From the cell containing the given text, extract its center point as (X, Y) coordinate. 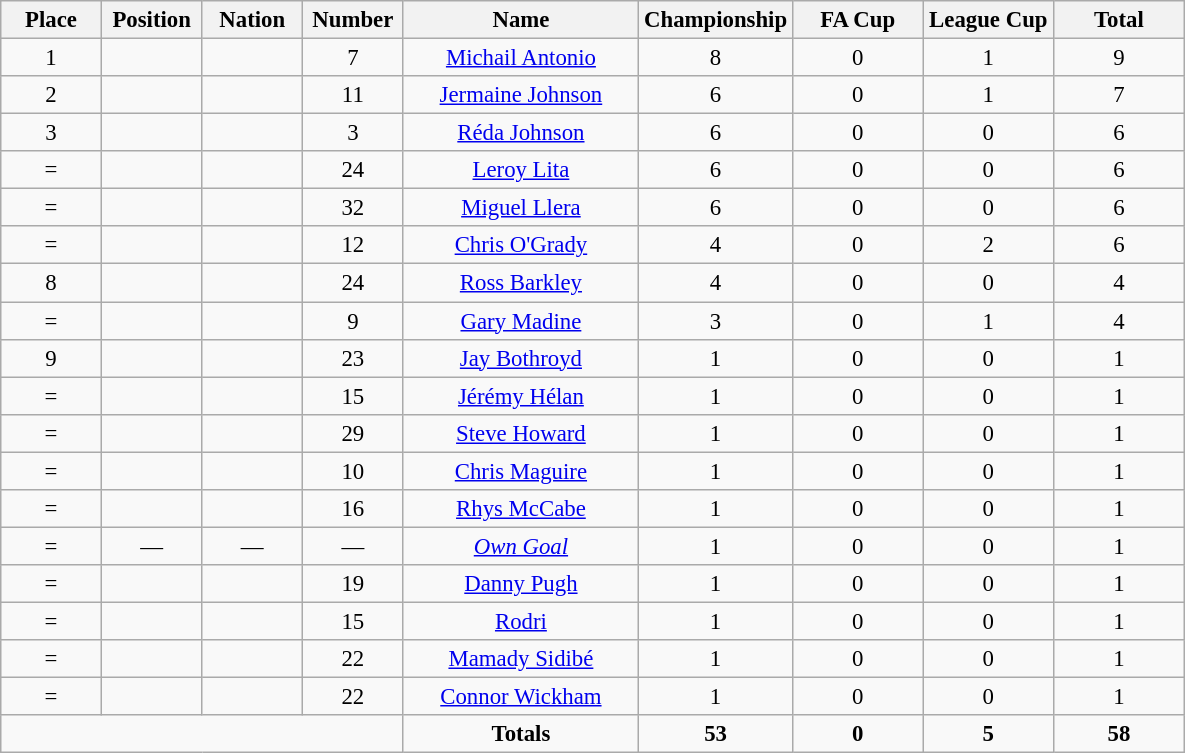
32 (354, 208)
Connor Wickham (521, 697)
Position (152, 20)
53 (716, 734)
16 (354, 509)
Steve Howard (521, 433)
19 (354, 584)
5 (988, 734)
FA Cup (858, 20)
Mamady Sidibé (521, 659)
11 (354, 95)
Rodri (521, 621)
Own Goal (521, 546)
Nation (252, 20)
Championship (716, 20)
Total (1120, 20)
Place (52, 20)
10 (354, 471)
Jay Bothroyd (521, 358)
58 (1120, 734)
Chris Maguire (521, 471)
23 (354, 358)
Number (354, 20)
Rhys McCabe (521, 509)
12 (354, 245)
Ross Barkley (521, 283)
Leroy Lita (521, 170)
Gary Madine (521, 321)
Danny Pugh (521, 584)
Jérémy Hélan (521, 396)
Michail Antonio (521, 58)
League Cup (988, 20)
Miguel Llera (521, 208)
Name (521, 20)
Jermaine Johnson (521, 95)
Totals (521, 734)
Chris O'Grady (521, 245)
29 (354, 433)
Réda Johnson (521, 133)
